Pinpoint the cell where the given text exists, returning its (X, Y) midpoint coordinate. 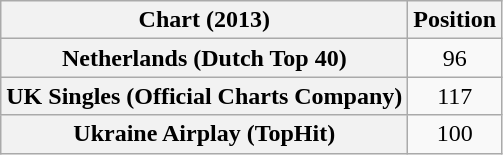
Position (455, 20)
96 (455, 58)
Ukraine Airplay (TopHit) (204, 134)
100 (455, 134)
Chart (2013) (204, 20)
Netherlands (Dutch Top 40) (204, 58)
117 (455, 96)
UK Singles (Official Charts Company) (204, 96)
